Identify which cell holds the provided text, then report its (X, Y) central coordinate. 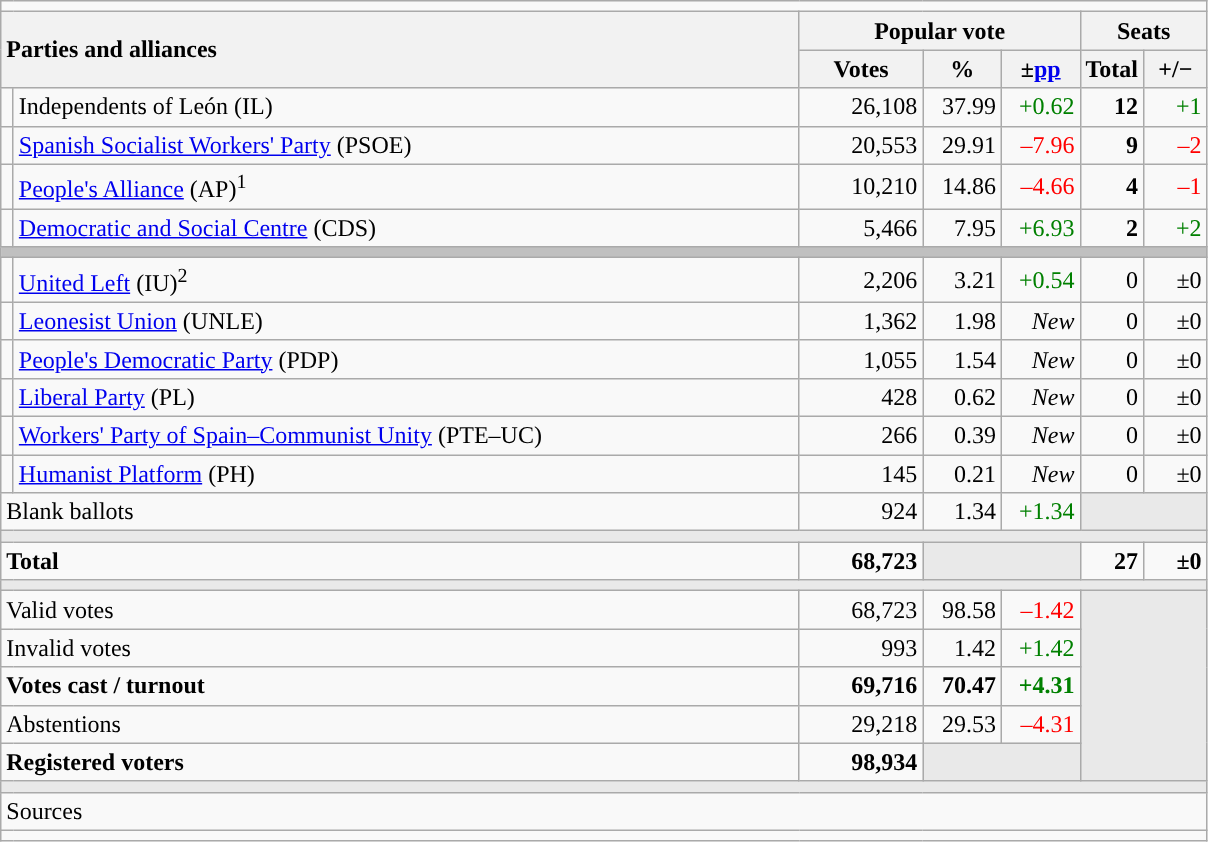
Invalid votes (400, 648)
People's Democratic Party (PDP) (406, 359)
Sources (604, 811)
145 (861, 474)
±pp (1040, 69)
27 (1112, 561)
924 (861, 512)
Abstentions (400, 724)
Spanish Socialist Workers' Party (PSOE) (406, 145)
+2 (1176, 228)
69,716 (861, 686)
–1.42 (1040, 610)
+1.34 (1040, 512)
–7.96 (1040, 145)
–4.66 (1040, 186)
–1 (1176, 186)
Workers' Party of Spain–Communist Unity (PTE–UC) (406, 435)
Popular vote (940, 31)
% (962, 69)
1,362 (861, 321)
United Left (IU)2 (406, 280)
+0.54 (1040, 280)
14.86 (962, 186)
Seats (1144, 31)
Leonesist Union (UNLE) (406, 321)
70.47 (962, 686)
7.95 (962, 228)
428 (861, 397)
People's Alliance (AP)1 (406, 186)
Registered voters (400, 762)
–2 (1176, 145)
2,206 (861, 280)
1,055 (861, 359)
20,553 (861, 145)
1.54 (962, 359)
+1.42 (1040, 648)
3.21 (962, 280)
Votes cast / turnout (400, 686)
0.62 (962, 397)
29.91 (962, 145)
2 (1112, 228)
1.42 (962, 648)
+0.62 (1040, 107)
5,466 (861, 228)
993 (861, 648)
Votes (861, 69)
29.53 (962, 724)
29,218 (861, 724)
98,934 (861, 762)
1.34 (962, 512)
12 (1112, 107)
+/− (1176, 69)
37.99 (962, 107)
0.21 (962, 474)
+1 (1176, 107)
1.98 (962, 321)
Parties and alliances (400, 50)
26,108 (861, 107)
+6.93 (1040, 228)
Blank ballots (400, 512)
Humanist Platform (PH) (406, 474)
Independents of León (IL) (406, 107)
4 (1112, 186)
–4.31 (1040, 724)
0.39 (962, 435)
98.58 (962, 610)
Democratic and Social Centre (CDS) (406, 228)
Liberal Party (PL) (406, 397)
Valid votes (400, 610)
266 (861, 435)
+4.31 (1040, 686)
9 (1112, 145)
10,210 (861, 186)
